From the cell containing the given text, extract its center point as [x, y] coordinate. 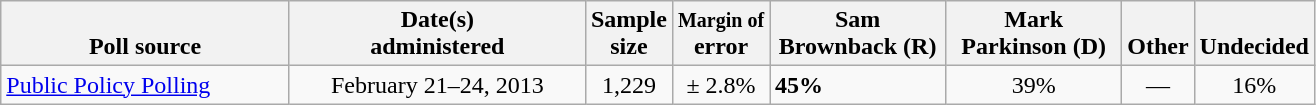
1,229 [628, 85]
Date(s)administered [437, 34]
SamBrownback (R) [858, 34]
Samplesize [628, 34]
Margin oferror [720, 34]
39% [1034, 85]
45% [858, 85]
16% [1254, 85]
± 2.8% [720, 85]
Poll source [146, 34]
February 21–24, 2013 [437, 85]
— [1158, 85]
Other [1158, 34]
Undecided [1254, 34]
Public Policy Polling [146, 85]
MarkParkinson (D) [1034, 34]
